Return (x, y) of the center of cell containing provided text 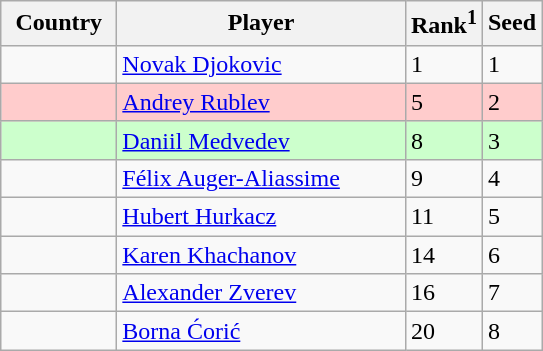
Daniil Medvedev (262, 140)
Rank1 (444, 24)
Borna Ćorić (262, 331)
Karen Khachanov (262, 255)
Hubert Hurkacz (262, 217)
4 (512, 178)
Novak Djokovic (262, 64)
3 (512, 140)
Andrey Rublev (262, 102)
Félix Auger-Aliassime (262, 178)
Player (262, 24)
Country (59, 24)
20 (444, 331)
6 (512, 255)
7 (512, 293)
14 (444, 255)
16 (444, 293)
9 (444, 178)
11 (444, 217)
2 (512, 102)
Alexander Zverev (262, 293)
Seed (512, 24)
